Detect which cell encompasses the target text, then output its (X, Y) center coordinate. 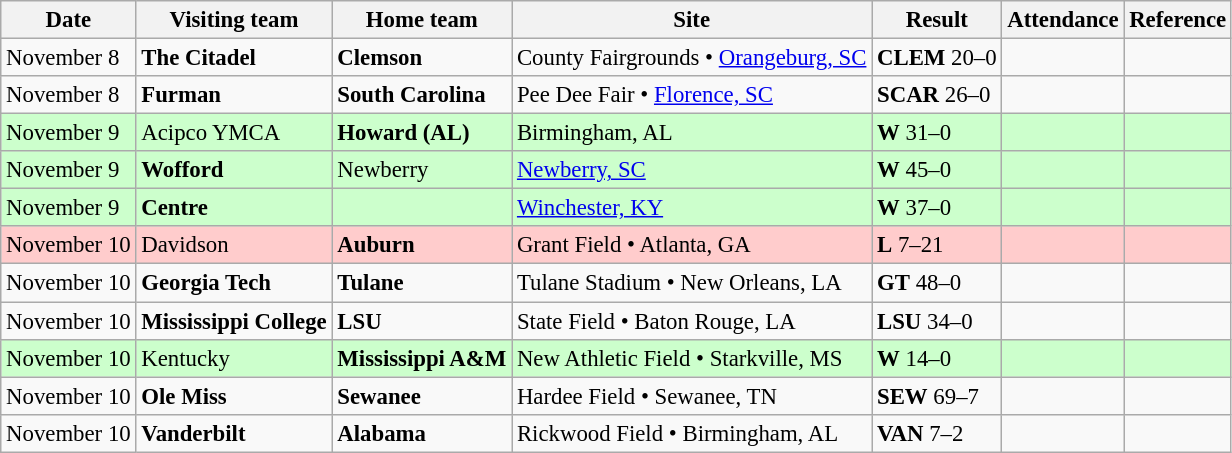
Attendance (1063, 20)
State Field • Baton Rouge, LA (692, 321)
Rickwood Field • Birmingham, AL (692, 433)
Alabama (422, 433)
Mississippi A&M (422, 358)
Sewanee (422, 396)
W 14–0 (937, 358)
Davidson (234, 245)
SCAR 26–0 (937, 95)
Site (692, 20)
LSU 34–0 (937, 321)
L 7–21 (937, 245)
Clemson (422, 58)
Date (68, 20)
Home team (422, 20)
Birmingham, AL (692, 133)
Howard (AL) (422, 133)
Newberry (422, 170)
W 31–0 (937, 133)
W 45–0 (937, 170)
Centre (234, 208)
Acipco YMCA (234, 133)
Result (937, 20)
Grant Field • Atlanta, GA (692, 245)
GT 48–0 (937, 283)
Kentucky (234, 358)
Hardee Field • Sewanee, TN (692, 396)
The Citadel (234, 58)
VAN 7–2 (937, 433)
Vanderbilt (234, 433)
Tulane Stadium • New Orleans, LA (692, 283)
Mississippi College (234, 321)
Reference (1178, 20)
Winchester, KY (692, 208)
Newberry, SC (692, 170)
Visiting team (234, 20)
W 37–0 (937, 208)
Pee Dee Fair • Florence, SC (692, 95)
CLEM 20–0 (937, 58)
New Athletic Field • Starkville, MS (692, 358)
Wofford (234, 170)
SEW 69–7 (937, 396)
Furman (234, 95)
Auburn (422, 245)
Ole Miss (234, 396)
South Carolina (422, 95)
LSU (422, 321)
County Fairgrounds • Orangeburg, SC (692, 58)
Georgia Tech (234, 283)
Tulane (422, 283)
